Determine the [x, y] coordinate at the center of the cell enclosing the given text.  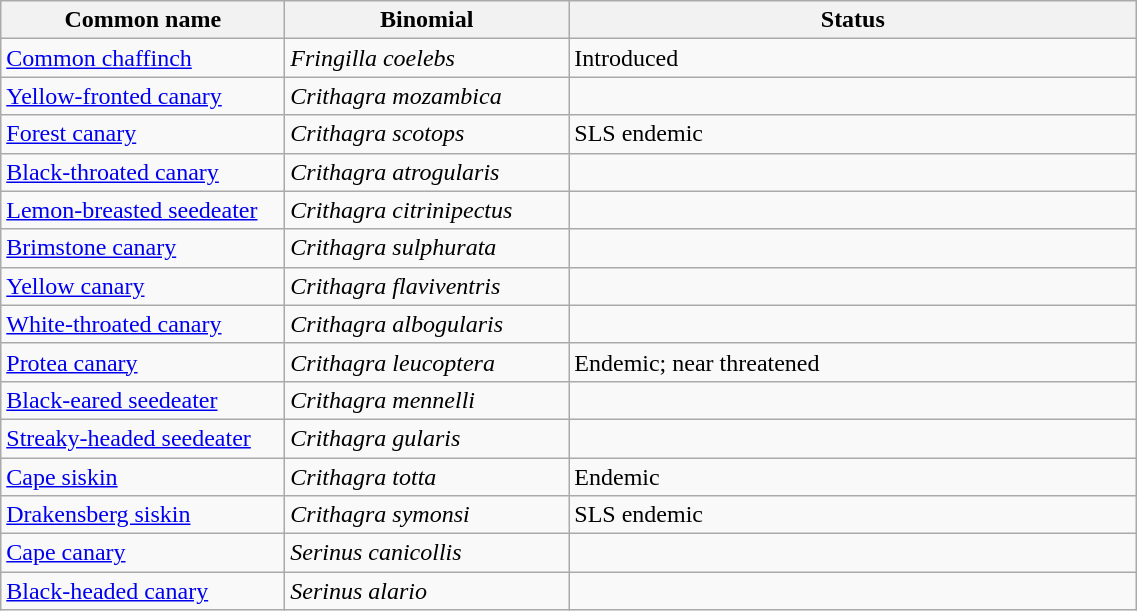
Introduced [853, 58]
Crithagra mennelli [427, 400]
Brimstone canary [143, 248]
Protea canary [143, 362]
Cape canary [143, 553]
Crithagra scotops [427, 134]
Black-throated canary [143, 172]
Streaky-headed seedeater [143, 438]
Serinus canicollis [427, 553]
Fringilla coelebs [427, 58]
Lemon-breasted seedeater [143, 210]
Crithagra albogularis [427, 324]
Status [853, 20]
Common chaffinch [143, 58]
Forest canary [143, 134]
Crithagra gularis [427, 438]
Drakensberg siskin [143, 515]
Crithagra sulphurata [427, 248]
Yellow-fronted canary [143, 96]
Crithagra flaviventris [427, 286]
Endemic [853, 477]
Common name [143, 20]
Binomial [427, 20]
Black-headed canary [143, 591]
Crithagra totta [427, 477]
Crithagra leucoptera [427, 362]
Cape siskin [143, 477]
Crithagra citrinipectus [427, 210]
Serinus alario [427, 591]
Endemic; near threatened [853, 362]
Crithagra mozambica [427, 96]
Black-eared seedeater [143, 400]
White-throated canary [143, 324]
Yellow canary [143, 286]
Crithagra symonsi [427, 515]
Crithagra atrogularis [427, 172]
